Capture the cell that displays the provided text and extract its [X, Y] central coordinate. 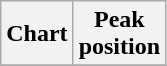
Peakposition [119, 34]
Chart [37, 34]
